Capture the cell that displays the provided text and extract its (X, Y) central coordinate. 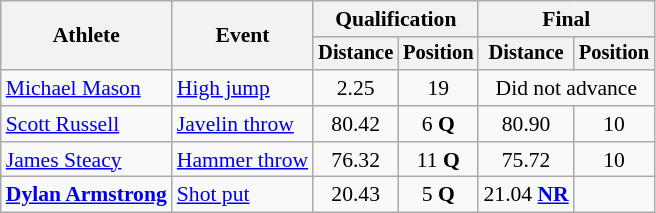
Shot put (242, 195)
Scott Russell (86, 124)
19 (438, 88)
Athlete (86, 36)
75.72 (526, 160)
Event (242, 36)
Michael Mason (86, 88)
80.90 (526, 124)
Qualification (396, 19)
11 Q (438, 160)
Javelin throw (242, 124)
2.25 (356, 88)
Dylan Armstrong (86, 195)
21.04 NR (526, 195)
James Steacy (86, 160)
Final (566, 19)
20.43 (356, 195)
80.42 (356, 124)
5 Q (438, 195)
6 Q (438, 124)
High jump (242, 88)
76.32 (356, 160)
Hammer throw (242, 160)
Did not advance (566, 88)
